For the text-containing cell, return its midpoint in (x, y) coordinate format. 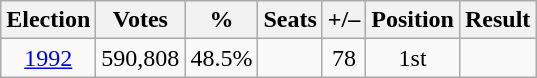
1st (413, 58)
+/– (344, 20)
Position (413, 20)
Result (497, 20)
Votes (140, 20)
78 (344, 58)
Election (48, 20)
% (222, 20)
1992 (48, 58)
590,808 (140, 58)
Seats (290, 20)
48.5% (222, 58)
